Output the [x, y] coordinate of the center of the cell containing the given text.  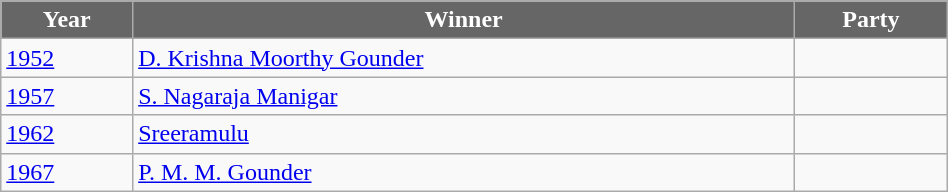
1952 [67, 58]
S. Nagaraja Manigar [464, 96]
Party [872, 20]
Sreeramulu [464, 134]
1967 [67, 172]
D. Krishna Moorthy Gounder [464, 58]
Year [67, 20]
Winner [464, 20]
1962 [67, 134]
P. M. M. Gounder [464, 172]
1957 [67, 96]
